Return (x, y) of the center of cell containing provided text 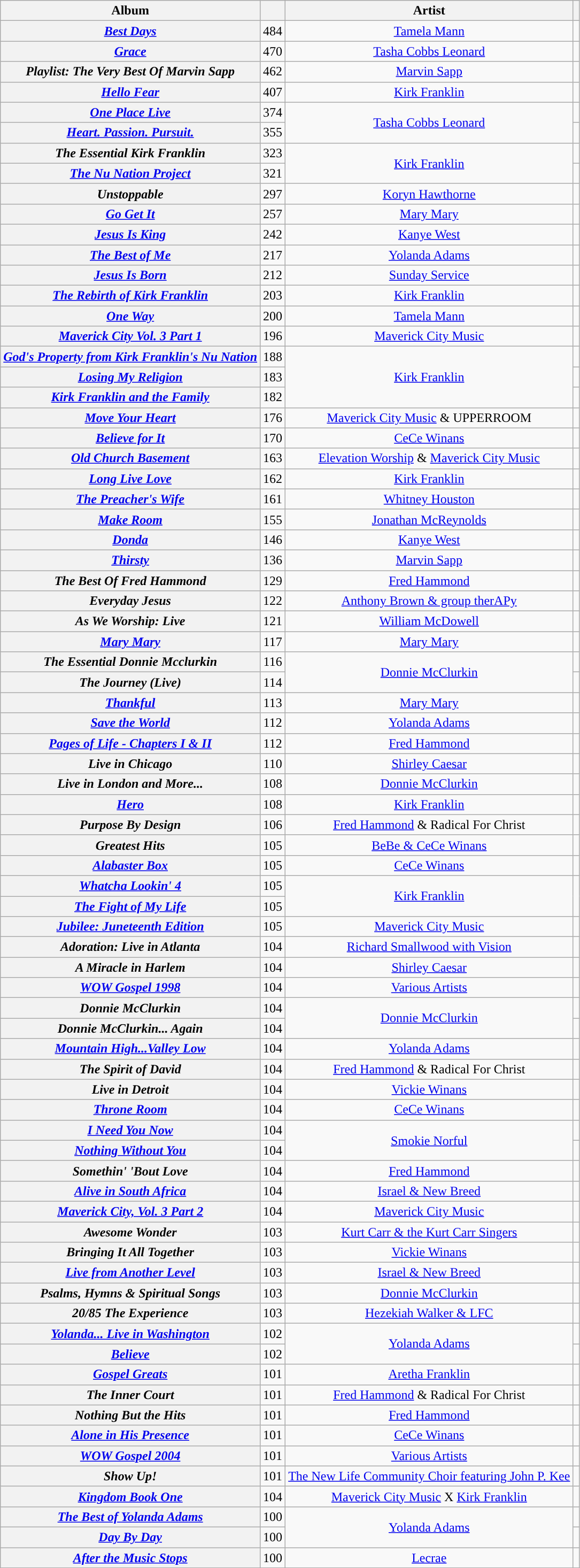
161 (273, 499)
Smokie Norful (429, 1140)
170 (273, 438)
Throne Room (130, 1110)
Jubilee: Juneteenth Edition (130, 927)
Whatcha Lookin' 4 (130, 886)
Alive in South Africa (130, 1191)
Purpose By Design (130, 825)
The New Life Community Choir featuring John P. Kee (429, 1476)
The Inner Court (130, 1395)
Adoration: Live in Atlanta (130, 947)
Live in Detroit (130, 1089)
113 (273, 703)
Thirsty (130, 560)
Aretha Franklin (429, 1374)
Move Your Heart (130, 418)
176 (273, 418)
One Place Live (130, 112)
Nothing But the Hits (130, 1415)
183 (273, 377)
196 (273, 336)
212 (273, 275)
470 (273, 51)
The Nu Nation Project (130, 173)
Maverick City, Vol. 3 Part 2 (130, 1211)
Alabaster Box (130, 865)
203 (273, 296)
Kirk Franklin and the Family (130, 397)
323 (273, 153)
Live from Another Level (130, 1273)
The Essential Kirk Franklin (130, 153)
Long Live Love (130, 479)
242 (273, 234)
Sunday Service (429, 275)
After the Music Stops (130, 1558)
Koryn Hawthorne (429, 194)
Show Up! (130, 1476)
121 (273, 621)
God's Property from Kirk Franklin's Nu Nation (130, 357)
462 (273, 72)
188 (273, 357)
Go Get It (130, 214)
Losing My Religion (130, 377)
484 (273, 31)
162 (273, 479)
Jesus Is Born (130, 275)
The Essential Donnie Mcclurkin (130, 662)
Unstoppable (130, 194)
Pages of Life - Chapters I & II (130, 743)
Artist (429, 11)
William McDowell (429, 621)
Thankful (130, 703)
BeBe & CeCe Winans (429, 845)
Lecrae (429, 1558)
I Need You Now (130, 1130)
Believe (130, 1354)
374 (273, 112)
Greatest Hits (130, 845)
Hero (130, 804)
Old Church Basement (130, 458)
Jesus Is King (130, 234)
Whitney Houston (429, 499)
The Journey (Live) (130, 682)
Everyday Jesus (130, 601)
Kingdom Book One (130, 1496)
122 (273, 601)
The Best of Me (130, 255)
129 (273, 580)
Hezekiah Walker & LFC (429, 1313)
Jonathan McReynolds (429, 519)
20/85 The Experience (130, 1313)
Maverick City Vol. 3 Part 1 (130, 336)
200 (273, 316)
Donda (130, 540)
WOW Gospel 1998 (130, 988)
Best Days (130, 31)
The Rebirth of Kirk Franklin (130, 296)
Maverick City Music & UPPERROOM (429, 418)
The Best Of Fred Hammond (130, 580)
As We Worship: Live (130, 621)
217 (273, 255)
Richard Smallwood with Vision (429, 947)
Hello Fear (130, 92)
110 (273, 764)
114 (273, 682)
A Miracle in Harlem (130, 967)
Album (130, 11)
407 (273, 92)
Mountain High...Valley Low (130, 1049)
Heart. Passion. Pursuit. (130, 133)
The Fight of My Life (130, 906)
Psalms, Hymns & Spiritual Songs (130, 1293)
The Best of Yolanda Adams (130, 1517)
Anthony Brown & group therAPy (429, 601)
106 (273, 825)
Maverick City Music X Kirk Franklin (429, 1496)
One Way (130, 316)
257 (273, 214)
Save the World (130, 723)
146 (273, 540)
155 (273, 519)
321 (273, 173)
WOW Gospel 2004 (130, 1456)
Alone in His Presence (130, 1435)
116 (273, 662)
Playlist: The Very Best Of Marvin Sapp (130, 72)
136 (273, 560)
Live in London and More... (130, 784)
Day By Day (130, 1537)
Nothing Without You (130, 1150)
297 (273, 194)
117 (273, 642)
The Preacher's Wife (130, 499)
182 (273, 397)
Awesome Wonder (130, 1232)
Kurt Carr & the Kurt Carr Singers (429, 1232)
Donnie McClurkin... Again (130, 1028)
Elevation Worship & Maverick City Music (429, 458)
Gospel Greats (130, 1374)
355 (273, 133)
Make Room (130, 519)
The Spirit of David (130, 1069)
Believe for It (130, 438)
Live in Chicago (130, 764)
Somethin' 'Bout Love (130, 1171)
Grace (130, 51)
163 (273, 458)
Yolanda... Live in Washington (130, 1334)
Bringing It All Together (130, 1252)
